Extract the [X, Y] coordinate from the center of the cell holding the provided text.  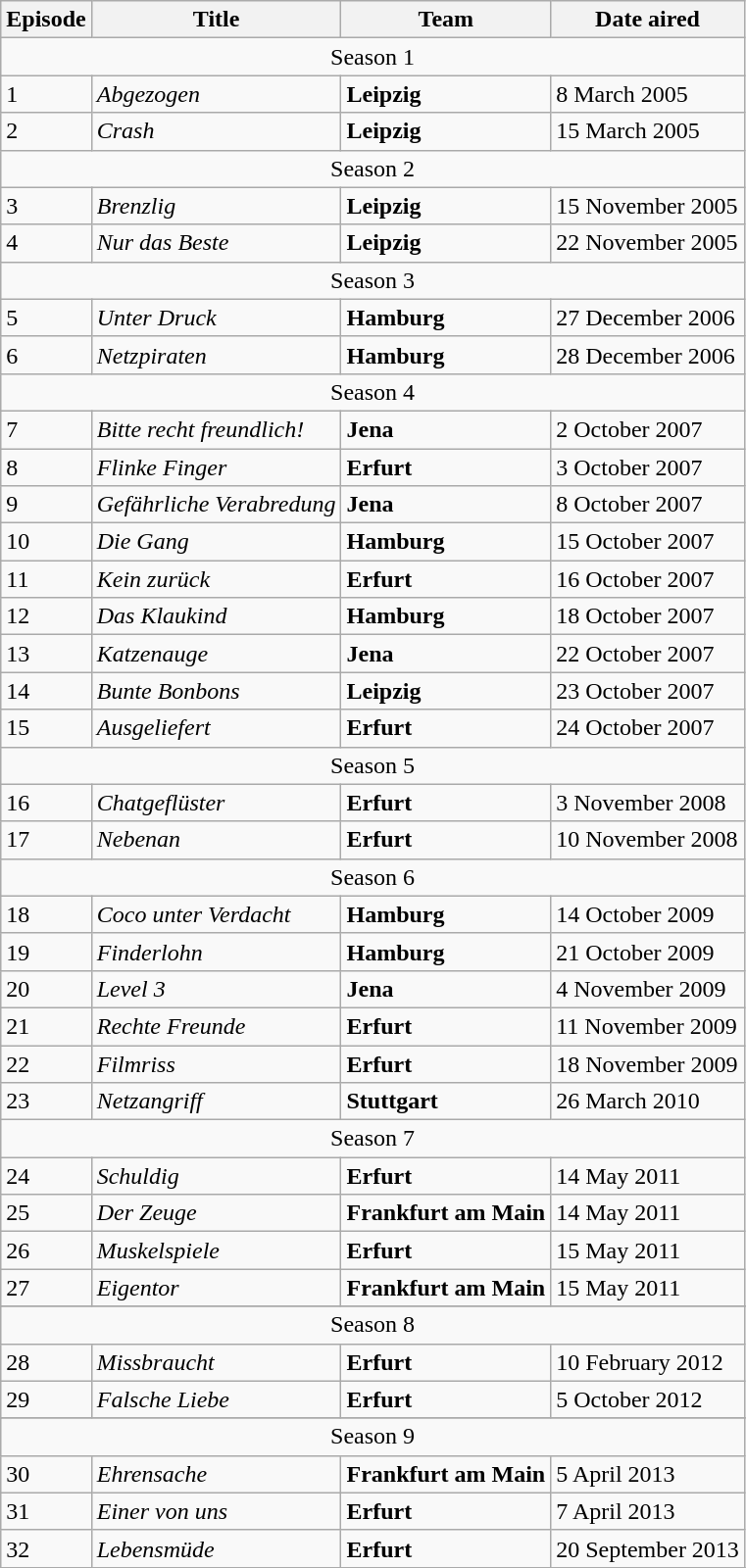
Netzpiraten [216, 355]
18 [46, 914]
11 [46, 579]
16 October 2007 [648, 579]
10 [46, 542]
3 October 2007 [648, 467]
21 October 2009 [648, 952]
29 [46, 1399]
Level 3 [216, 989]
Bunte Bonbons [216, 691]
14 [46, 691]
Coco unter Verdacht [216, 914]
15 October 2007 [648, 542]
24 October 2007 [648, 728]
4 November 2009 [648, 989]
Katzenauge [216, 654]
8 March 2005 [648, 94]
8 October 2007 [648, 505]
Der Zeuge [216, 1213]
Episode [46, 20]
Unter Druck [216, 318]
Finderlohn [216, 952]
Date aired [648, 20]
23 [46, 1102]
Bitte recht freundlich! [216, 429]
Nur das Beste [216, 243]
18 October 2007 [648, 616]
Missbraucht [216, 1362]
13 [46, 654]
24 [46, 1176]
10 February 2012 [648, 1362]
Das Klaukind [216, 616]
Brenzlig [216, 206]
Season 3 [373, 280]
22 [46, 1063]
15 March 2005 [648, 131]
30 [46, 1474]
22 November 2005 [648, 243]
Team [446, 20]
3 [46, 206]
Einer von uns [216, 1511]
1 [46, 94]
Ehrensache [216, 1474]
5 April 2013 [648, 1474]
22 October 2007 [648, 654]
Season 6 [373, 877]
14 October 2009 [648, 914]
Kein zurück [216, 579]
Filmriss [216, 1063]
Season 4 [373, 392]
27 December 2006 [648, 318]
31 [46, 1511]
Eigentor [216, 1288]
5 October 2012 [648, 1399]
Gefährliche Verabredung [216, 505]
Season 5 [373, 765]
Crash [216, 131]
25 [46, 1213]
9 [46, 505]
Season 2 [373, 169]
Season 7 [373, 1139]
28 [46, 1362]
Season 8 [373, 1325]
26 [46, 1250]
Stuttgart [446, 1102]
Muskelspiele [216, 1250]
11 November 2009 [648, 1026]
Rechte Freunde [216, 1026]
15 November 2005 [648, 206]
Ausgeliefert [216, 728]
Chatgeflüster [216, 803]
Falsche Liebe [216, 1399]
17 [46, 840]
23 October 2007 [648, 691]
32 [46, 1548]
15 [46, 728]
6 [46, 355]
19 [46, 952]
4 [46, 243]
Schuldig [216, 1176]
20 September 2013 [648, 1548]
8 [46, 467]
16 [46, 803]
21 [46, 1026]
3 November 2008 [648, 803]
Season 9 [373, 1437]
7 April 2013 [648, 1511]
Season 1 [373, 57]
Lebensmüde [216, 1548]
10 November 2008 [648, 840]
2 October 2007 [648, 429]
Nebenan [216, 840]
Abgezogen [216, 94]
Netzangriff [216, 1102]
20 [46, 989]
Die Gang [216, 542]
2 [46, 131]
7 [46, 429]
18 November 2009 [648, 1063]
28 December 2006 [648, 355]
Title [216, 20]
12 [46, 616]
27 [46, 1288]
Flinke Finger [216, 467]
5 [46, 318]
26 March 2010 [648, 1102]
